Capture the cell that displays the provided text and extract its [X, Y] central coordinate. 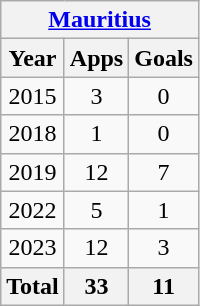
2015 [33, 96]
2018 [33, 134]
Mauritius [100, 20]
11 [164, 286]
Apps [96, 58]
Goals [164, 58]
2019 [33, 172]
33 [96, 286]
5 [96, 210]
Year [33, 58]
2023 [33, 248]
Total [33, 286]
7 [164, 172]
2022 [33, 210]
